Return the (X, Y) coordinate for the center point of the cell that contains the specified text.  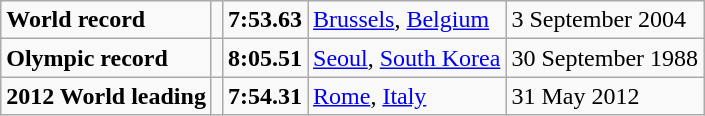
31 May 2012 (605, 96)
Rome, Italy (407, 96)
2012 World leading (106, 96)
World record (106, 20)
7:54.31 (264, 96)
3 September 2004 (605, 20)
Seoul, South Korea (407, 58)
8:05.51 (264, 58)
Brussels, Belgium (407, 20)
7:53.63 (264, 20)
30 September 1988 (605, 58)
Olympic record (106, 58)
